Provide the [X, Y] coordinate of the cell's center where the given text is located.  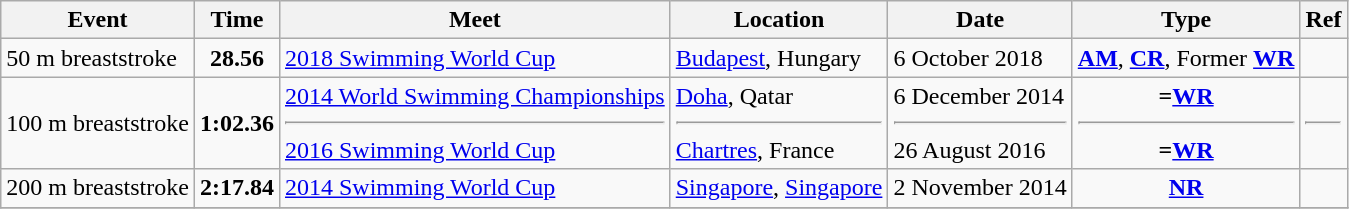
Time [236, 20]
1:02.36 [236, 123]
28.56 [236, 58]
Type [1186, 20]
Location [779, 20]
6 October 2018 [980, 58]
Event [98, 20]
AM, CR, Former WR [1186, 58]
2018 Swimming World Cup [474, 58]
100 m breaststroke [98, 123]
2 November 2014 [980, 188]
6 December 201426 August 2016 [980, 123]
NR [1186, 188]
2014 Swimming World Cup [474, 188]
50 m breaststroke [98, 58]
Meet [474, 20]
2014 World Swimming Championships2016 Swimming World Cup [474, 123]
2:17.84 [236, 188]
Doha, QatarChartres, France [779, 123]
Budapest, Hungary [779, 58]
Date [980, 20]
200 m breaststroke [98, 188]
Ref [1324, 20]
=WR=WR [1186, 123]
Singapore, Singapore [779, 188]
